For the text-containing cell, return its midpoint in (x, y) coordinate format. 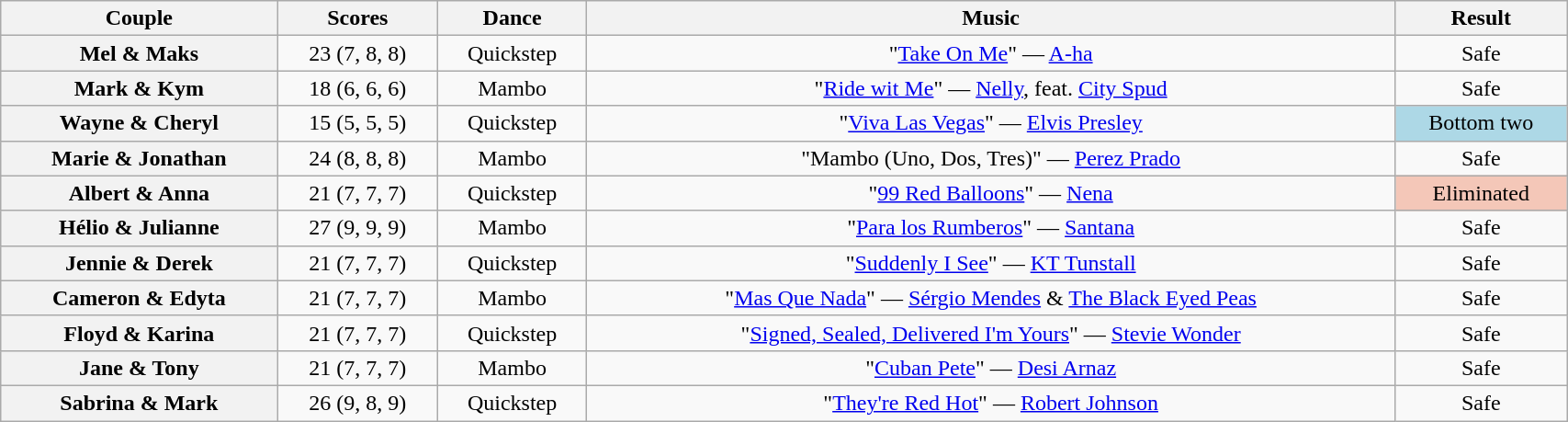
"Mas Que Nada" — Sérgio Mendes & The Black Eyed Peas (990, 298)
"Viva Las Vegas" — Elvis Presley (990, 123)
27 (9, 9, 9) (358, 228)
"Signed, Sealed, Delivered I'm Yours" — Stevie Wonder (990, 333)
24 (8, 8, 8) (358, 158)
"Take On Me" — A-ha (990, 53)
"Mambo (Uno, Dos, Tres)" — Perez Prado (990, 158)
23 (7, 8, 8) (358, 53)
Wayne & Cheryl (140, 123)
Bottom two (1481, 123)
Mark & Kym (140, 88)
"Para los Rumberos" — Santana (990, 228)
15 (5, 5, 5) (358, 123)
Albert & Anna (140, 193)
"Cuban Pete" — Desi Arnaz (990, 368)
Music (990, 18)
Sabrina & Mark (140, 403)
"They're Red Hot" — Robert Johnson (990, 403)
"99 Red Balloons" — Nena (990, 193)
Cameron & Edyta (140, 298)
Couple (140, 18)
Dance (513, 18)
Hélio & Julianne (140, 228)
Jennie & Derek (140, 263)
Mel & Maks (140, 53)
Eliminated (1481, 193)
"Ride wit Me" — Nelly, feat. City Spud (990, 88)
Result (1481, 18)
26 (9, 8, 9) (358, 403)
18 (6, 6, 6) (358, 88)
Scores (358, 18)
Floyd & Karina (140, 333)
Marie & Jonathan (140, 158)
Jane & Tony (140, 368)
"Suddenly I See" — KT Tunstall (990, 263)
